Return the (x, y) coordinate for the center point of the cell that contains the specified text.  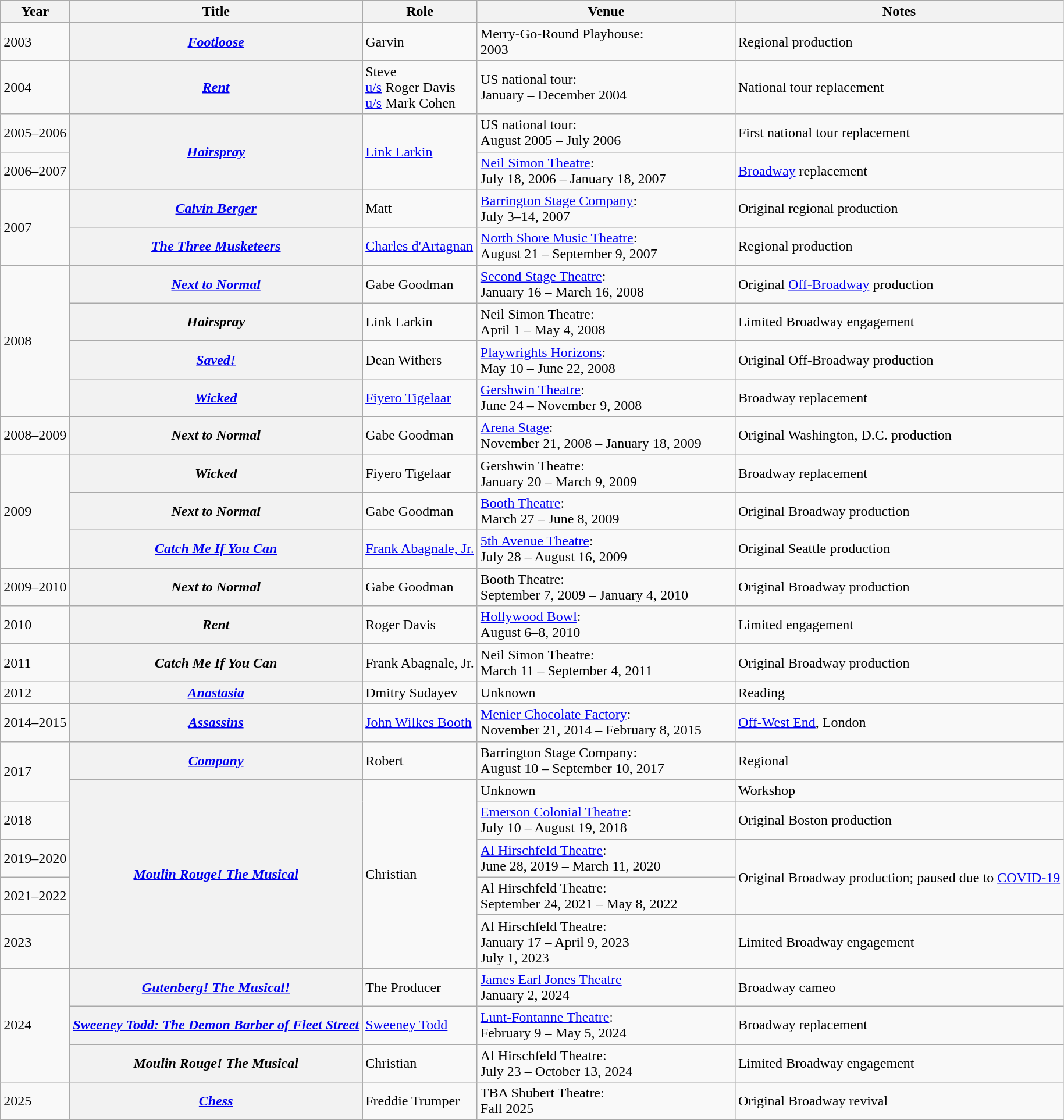
Title (216, 12)
Neil Simon Theatre:March 11 – September 4, 2011 (606, 663)
Steve u/s Roger Davisu/s Mark Cohen (420, 87)
First national tour replacement (899, 133)
Booth Theatre:September 7, 2009 – January 4, 2010 (606, 587)
Arena Stage:November 21, 2008 – January 18, 2009 (606, 435)
Original Broadway revival (899, 1101)
Menier Chocolate Factory:November 21, 2014 – February 8, 2015 (606, 722)
Sweeney Todd (420, 1025)
US national tour:January – December 2004 (606, 87)
2018 (35, 820)
Year (35, 12)
Robert (420, 761)
2021–2022 (35, 896)
2009–2010 (35, 587)
John Wilkes Booth (420, 722)
Dean Withers (420, 359)
Original Washington, D.C. production (899, 435)
Matt (420, 208)
2010 (35, 625)
National tour replacement (899, 87)
Notes (899, 12)
The Three Musketeers (216, 247)
Sweeney Todd: The Demon Barber of Fleet Street (216, 1025)
Role (420, 12)
2007 (35, 227)
Original Boston production (899, 820)
Roger Davis (420, 625)
Second Stage Theatre:January 16 – March 16, 2008 (606, 284)
Booth Theatre:March 27 – June 8, 2009 (606, 512)
Garvin (420, 42)
Merry-Go-Round Playhouse:2003 (606, 42)
Regional (899, 761)
Assassins (216, 722)
Lunt-Fontanne Theatre:February 9 – May 5, 2024 (606, 1025)
2014–2015 (35, 722)
Gutenberg! The Musical! (216, 987)
TBA Shubert Theatre: Fall 2025 (606, 1101)
2008 (35, 341)
Al Hirschfeld Theatre:June 28, 2019 – March 11, 2020 (606, 858)
Al Hirschfeld Theatre:January 17 – April 9, 2023July 1, 2023 (606, 941)
Emerson Colonial Theatre:July 10 – August 19, 2018 (606, 820)
Barrington Stage Company:July 3–14, 2007 (606, 208)
Neil Simon Theatre:July 18, 2006 – January 18, 2007 (606, 171)
Charles d'Artagnan (420, 247)
2017 (35, 771)
Calvin Berger (216, 208)
Original regional production (899, 208)
Chess (216, 1101)
Al Hirschfeld Theatre:September 24, 2021 – May 8, 2022 (606, 896)
Gershwin Theatre:January 20 – March 9, 2009 (606, 473)
Hollywood Bowl:August 6–8, 2010 (606, 625)
Venue (606, 12)
Playwrights Horizons:May 10 – June 22, 2008 (606, 359)
Saved! (216, 359)
2006–2007 (35, 171)
Neil Simon Theatre:April 1 – May 4, 2008 (606, 322)
2005–2006 (35, 133)
2019–2020 (35, 858)
James Earl Jones TheatreJanuary 2, 2024 (606, 987)
The Producer (420, 987)
North Shore Music Theatre:August 21 – September 9, 2007 (606, 247)
Anastasia (216, 693)
Original Broadway production; paused due to COVID-19 (899, 877)
Limited engagement (899, 625)
Company (216, 761)
2004 (35, 87)
5th Avenue Theatre:July 28 – August 16, 2009 (606, 549)
2009 (35, 512)
Off-West End, London (899, 722)
Freddie Trumper (420, 1101)
Dmitry Sudayev (420, 693)
Broadway cameo (899, 987)
2008–2009 (35, 435)
Reading (899, 693)
2023 (35, 941)
Gershwin Theatre:June 24 – November 9, 2008 (606, 398)
2003 (35, 42)
2025 (35, 1101)
2024 (35, 1025)
US national tour:August 2005 – July 2006 (606, 133)
Footloose (216, 42)
Original Seattle production (899, 549)
Barrington Stage Company:August 10 – September 10, 2017 (606, 761)
2011 (35, 663)
Al Hirschfeld Theatre:July 23 – October 13, 2024 (606, 1063)
Workshop (899, 790)
2012 (35, 693)
